Locate the cell with the specified text and output its [X, Y] center coordinate. 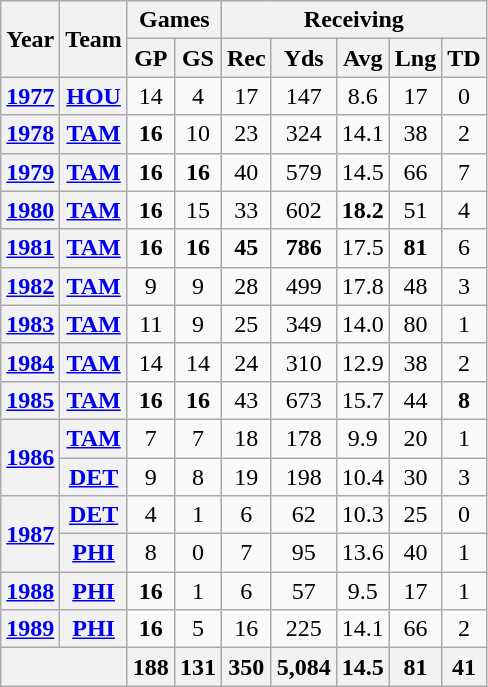
1988 [30, 591]
18.2 [362, 210]
Team [94, 39]
1981 [30, 248]
45 [246, 248]
1984 [30, 362]
17.5 [362, 248]
95 [304, 553]
Year [30, 39]
349 [304, 324]
310 [304, 362]
13.6 [362, 553]
10.4 [362, 477]
225 [304, 629]
Rec [246, 58]
GP [150, 58]
Lng [415, 58]
579 [304, 172]
198 [304, 477]
33 [246, 210]
TD [464, 58]
131 [198, 667]
80 [415, 324]
9.5 [362, 591]
51 [415, 210]
1980 [30, 210]
1982 [30, 286]
48 [415, 286]
Avg [362, 58]
1983 [30, 324]
18 [246, 438]
1987 [30, 534]
178 [304, 438]
Yds [304, 58]
44 [415, 400]
14.0 [362, 324]
17.8 [362, 286]
62 [304, 515]
1979 [30, 172]
23 [246, 134]
30 [415, 477]
41 [464, 667]
673 [304, 400]
11 [150, 324]
57 [304, 591]
1989 [30, 629]
15.7 [362, 400]
602 [304, 210]
9.9 [362, 438]
350 [246, 667]
324 [304, 134]
10.3 [362, 515]
5,084 [304, 667]
786 [304, 248]
43 [246, 400]
499 [304, 286]
8.6 [362, 96]
15 [198, 210]
1978 [30, 134]
19 [246, 477]
20 [415, 438]
12.9 [362, 362]
1985 [30, 400]
1977 [30, 96]
GS [198, 58]
5 [198, 629]
188 [150, 667]
Receiving [354, 20]
28 [246, 286]
Games [174, 20]
HOU [94, 96]
24 [246, 362]
1986 [30, 457]
10 [198, 134]
147 [304, 96]
